Capture the cell that displays the provided text and extract its (x, y) central coordinate. 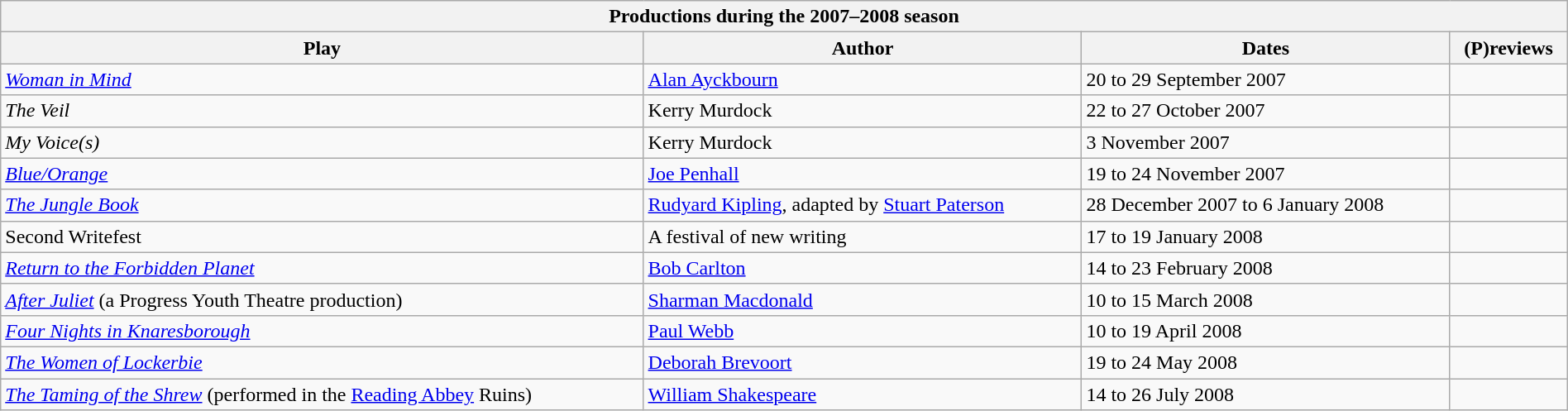
The Women of Lockerbie (323, 362)
10 to 15 March 2008 (1265, 299)
William Shakespeare (863, 394)
19 to 24 November 2007 (1265, 174)
The Veil (323, 111)
10 to 19 April 2008 (1265, 331)
A festival of new writing (863, 237)
Rudyard Kipling, adapted by Stuart Paterson (863, 205)
The Jungle Book (323, 205)
Sharman Macdonald (863, 299)
Alan Ayckbourn (863, 79)
20 to 29 September 2007 (1265, 79)
Blue/Orange (323, 174)
Author (863, 48)
Return to the Forbidden Planet (323, 268)
After Juliet (a Progress Youth Theatre production) (323, 299)
Paul Webb (863, 331)
Four Nights in Knaresborough (323, 331)
3 November 2007 (1265, 142)
14 to 23 February 2008 (1265, 268)
Dates (1265, 48)
17 to 19 January 2008 (1265, 237)
Joe Penhall (863, 174)
Woman in Mind (323, 79)
My Voice(s) (323, 142)
Deborah Brevoort (863, 362)
19 to 24 May 2008 (1265, 362)
Productions during the 2007–2008 season (784, 17)
14 to 26 July 2008 (1265, 394)
28 December 2007 to 6 January 2008 (1265, 205)
The Taming of the Shrew (performed in the Reading Abbey Ruins) (323, 394)
22 to 27 October 2007 (1265, 111)
(P)reviews (1508, 48)
Second Writefest (323, 237)
Play (323, 48)
Bob Carlton (863, 268)
